Scan for the cell matching the given text and deliver its [X, Y] coordinate at center. 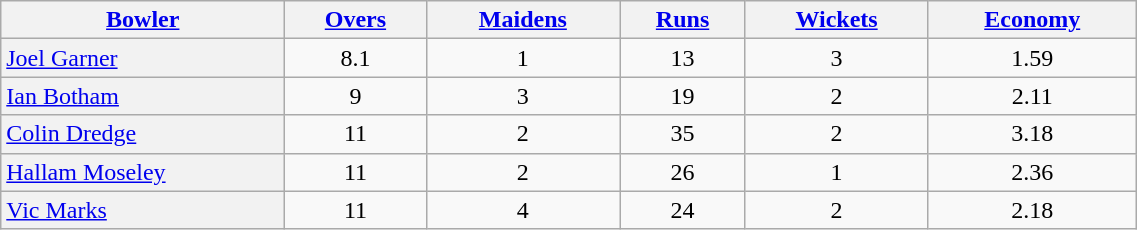
2.18 [1032, 210]
19 [683, 96]
8.1 [356, 58]
9 [356, 96]
2.11 [1032, 96]
Hallam Moseley [143, 172]
Runs [683, 20]
Vic Marks [143, 210]
2.36 [1032, 172]
Bowler [143, 20]
3.18 [1032, 134]
35 [683, 134]
Wickets [836, 20]
Overs [356, 20]
Ian Botham [143, 96]
Maidens [523, 20]
13 [683, 58]
Colin Dredge [143, 134]
Economy [1032, 20]
26 [683, 172]
4 [523, 210]
1.59 [1032, 58]
Joel Garner [143, 58]
24 [683, 210]
